Determine the (x, y) coordinate at the center of the cell enclosing the given text.  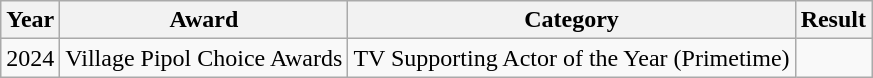
Village Pipol Choice Awards (204, 58)
Year (30, 20)
Category (572, 20)
Result (833, 20)
Award (204, 20)
TV Supporting Actor of the Year (Primetime) (572, 58)
2024 (30, 58)
